Detect which cell encompasses the target text, then output its (x, y) center coordinate. 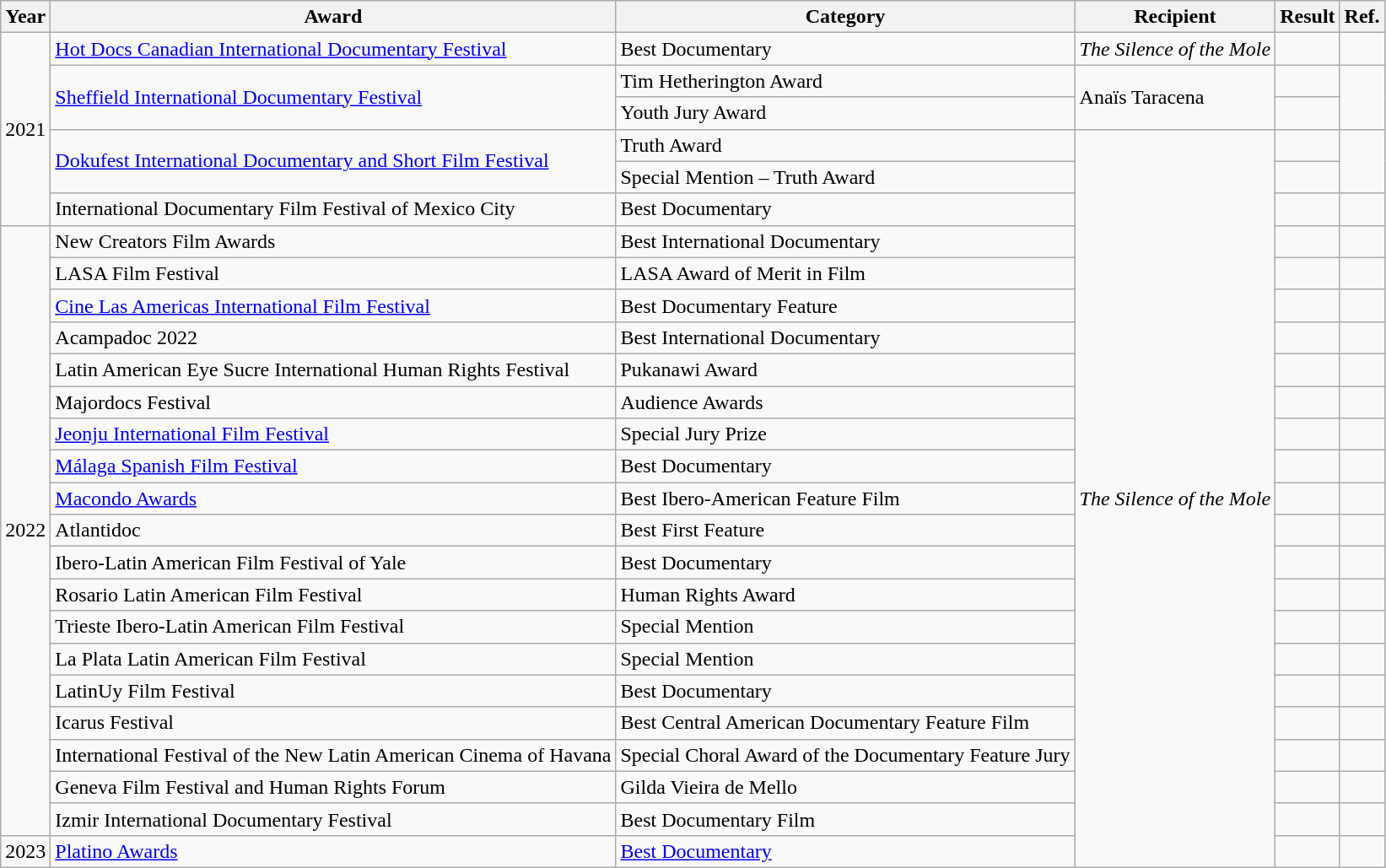
Rosario Latin American Film Festival (333, 595)
Special Mention – Truth Award (845, 177)
Macondo Awards (333, 499)
Tim Hetherington Award (845, 81)
Human Rights Award (845, 595)
Special Choral Award of the Documentary Feature Jury (845, 755)
Result (1308, 17)
Cine Las Americas International Film Festival (333, 305)
International Documentary Film Festival of Mexico City (333, 209)
Best First Feature (845, 531)
Jeonju International Film Festival (333, 434)
Ibero-Latin American Film Festival of Yale (333, 563)
Geneva Film Festival and Human Rights Forum (333, 787)
Recipient (1175, 17)
Málaga Spanish Film Festival (333, 466)
Category (845, 17)
Audience Awards (845, 402)
Pukanawi Award (845, 369)
2022 (25, 530)
Truth Award (845, 145)
LASA Award of Merit in Film (845, 273)
LatinUy Film Festival (333, 691)
Latin American Eye Sucre International Human Rights Festival (333, 369)
Majordocs Festival (333, 402)
2021 (25, 129)
Best Central American Documentary Feature Film (845, 723)
Year (25, 17)
La Plata Latin American Film Festival (333, 659)
International Festival of the New Latin American Cinema of Havana (333, 755)
Atlantidoc (333, 531)
Dokufest International Documentary and Short Film Festival (333, 161)
Best Documentary Film (845, 819)
Gilda Vieira de Mello (845, 787)
2023 (25, 851)
Award (333, 17)
Best Ibero-American Feature Film (845, 499)
Anaïs Taracena (1175, 97)
Trieste Ibero-Latin American Film Festival (333, 627)
Platino Awards (333, 851)
Hot Docs Canadian International Documentary Festival (333, 49)
Izmir International Documentary Festival (333, 819)
Youth Jury Award (845, 113)
Sheffield International Documentary Festival (333, 97)
Ref. (1362, 17)
LASA Film Festival (333, 273)
Icarus Festival (333, 723)
Acampadoc 2022 (333, 337)
Special Jury Prize (845, 434)
Best Documentary Feature (845, 305)
New Creators Film Awards (333, 241)
